Find where the given text appears and provide that cell's center as [X, Y] coordinate. 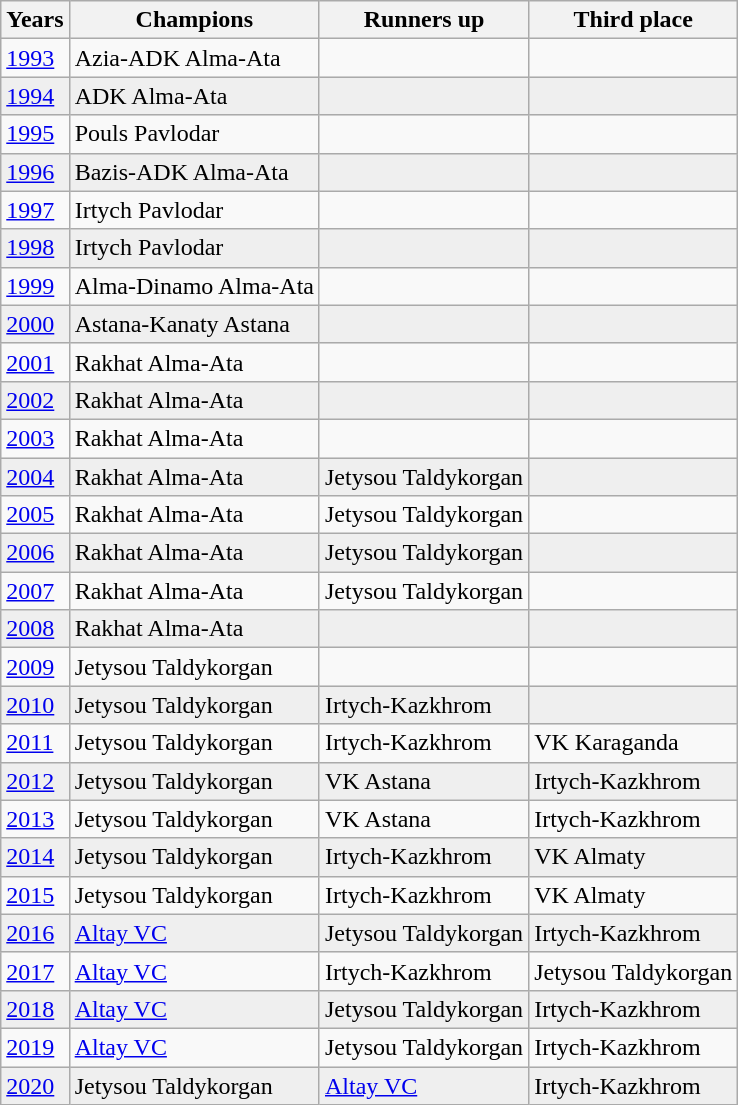
1998 [35, 248]
2003 [35, 438]
1996 [35, 172]
1999 [35, 286]
2013 [35, 819]
2010 [35, 705]
2011 [35, 743]
Bazis-ADK Alma-Ata [194, 172]
Champions [194, 20]
2007 [35, 591]
2002 [35, 400]
Alma-Dinamo Alma-Ata [194, 286]
Runners up [424, 20]
1993 [35, 58]
2009 [35, 667]
2012 [35, 781]
2014 [35, 857]
Astana-Kanaty Astana [194, 324]
2015 [35, 895]
2018 [35, 1009]
ADK Alma-Ata [194, 96]
2016 [35, 933]
2000 [35, 324]
VK Karaganda [634, 743]
2017 [35, 971]
Third place [634, 20]
Years [35, 20]
2004 [35, 477]
Pouls Pavlodar [194, 134]
Azia-ADK Alma-Ata [194, 58]
2019 [35, 1047]
2006 [35, 553]
1994 [35, 96]
2005 [35, 515]
2008 [35, 629]
1995 [35, 134]
2001 [35, 362]
1997 [35, 210]
2020 [35, 1085]
